Search for the cell housing the specified text and yield its [X, Y] center coordinate. 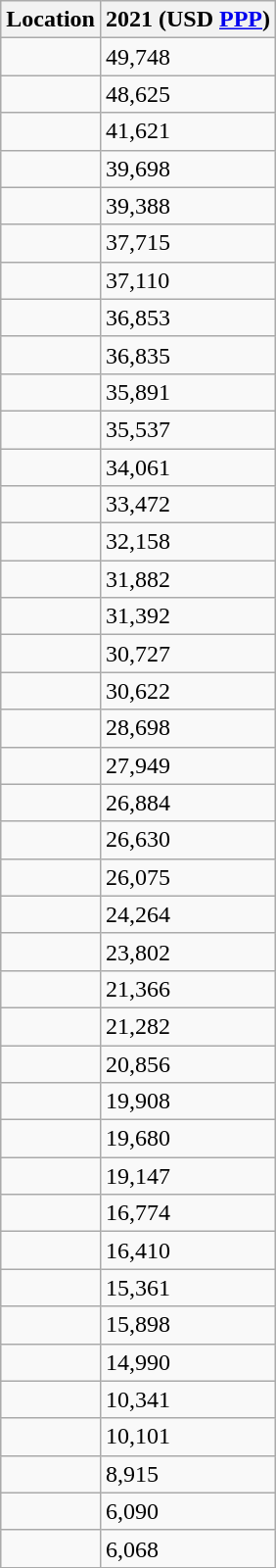
36,835 [188, 355]
36,853 [188, 318]
8,915 [188, 1474]
15,361 [188, 1288]
37,715 [188, 243]
2021 (USD PPP) [188, 20]
24,264 [188, 914]
48,625 [188, 94]
33,472 [188, 505]
15,898 [188, 1325]
35,891 [188, 392]
30,727 [188, 654]
28,698 [188, 728]
14,990 [188, 1362]
39,388 [188, 206]
21,366 [188, 989]
6,068 [188, 1548]
41,621 [188, 131]
19,147 [188, 1176]
6,090 [188, 1511]
26,630 [188, 840]
37,110 [188, 280]
10,341 [188, 1399]
16,774 [188, 1213]
20,856 [188, 1063]
23,802 [188, 952]
49,748 [188, 57]
21,282 [188, 1026]
31,392 [188, 616]
19,680 [188, 1139]
Location [51, 20]
35,537 [188, 429]
26,075 [188, 877]
31,882 [188, 579]
32,158 [188, 542]
19,908 [188, 1102]
39,698 [188, 169]
27,949 [188, 765]
34,061 [188, 467]
30,622 [188, 691]
16,410 [188, 1250]
10,101 [188, 1437]
26,884 [188, 803]
